Search for the cell housing the specified text and yield its [X, Y] center coordinate. 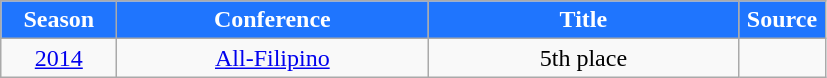
Conference [272, 20]
Source [782, 20]
All-Filipino [272, 58]
5th place [584, 58]
2014 [59, 58]
Season [59, 20]
Title [584, 20]
